Locate the cell with the specified text and output its [X, Y] center coordinate. 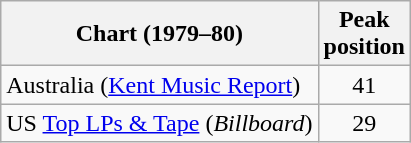
US Top LPs & Tape (Billboard) [160, 123]
29 [364, 123]
Peakposition [364, 34]
Australia (Kent Music Report) [160, 85]
Chart (1979–80) [160, 34]
41 [364, 85]
